Identify which cell holds the provided text, then report its (X, Y) central coordinate. 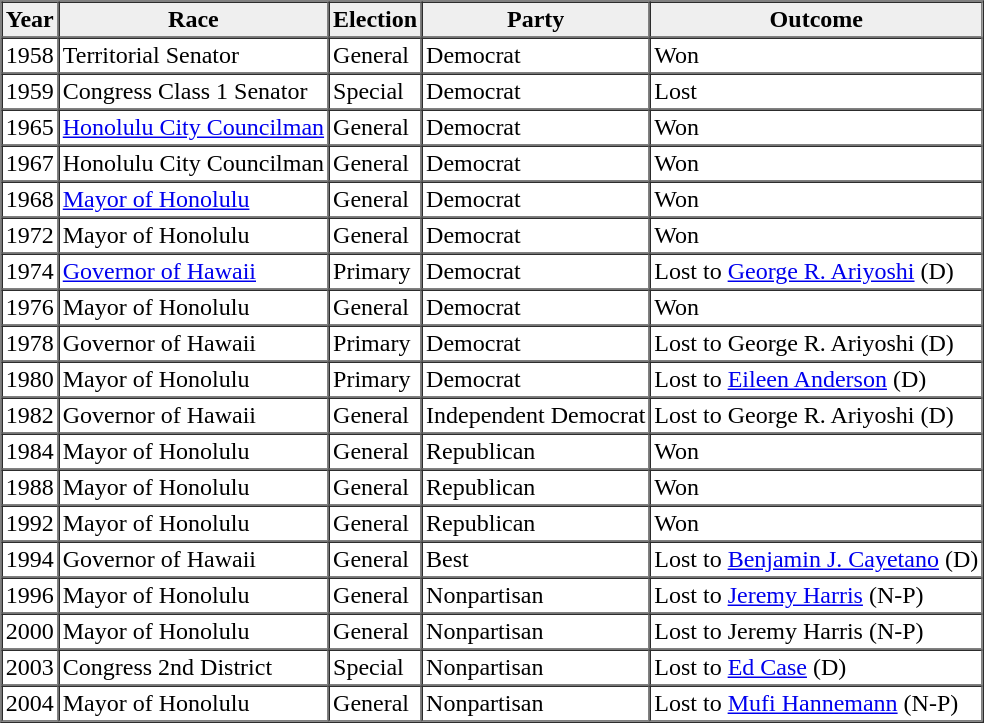
2000 (30, 632)
Year (30, 20)
1994 (30, 560)
2004 (30, 704)
Election (376, 20)
1965 (30, 128)
1976 (30, 308)
Congress 2nd District (193, 668)
Lost to Eileen Anderson (D) (816, 380)
1980 (30, 380)
1988 (30, 488)
Lost (816, 92)
1982 (30, 416)
1978 (30, 344)
Territorial Senator (193, 56)
Lost to Mufi Hannemann (N-P) (816, 704)
1992 (30, 524)
Lost to Ed Case (D) (816, 668)
2003 (30, 668)
1959 (30, 92)
Race (193, 20)
Best (536, 560)
Outcome (816, 20)
Lost to Benjamin J. Cayetano (D) (816, 560)
1984 (30, 452)
1958 (30, 56)
1996 (30, 596)
1968 (30, 200)
1967 (30, 164)
Congress Class 1 Senator (193, 92)
Independent Democrat (536, 416)
1972 (30, 236)
Party (536, 20)
1974 (30, 272)
